Detect which cell encompasses the target text, then output its [X, Y] center coordinate. 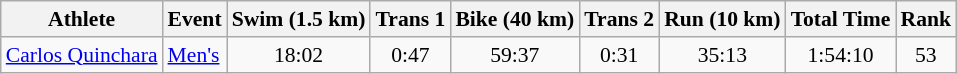
Carlos Quinchara [82, 55]
Swim (1.5 km) [299, 19]
0:47 [410, 55]
0:31 [619, 55]
Trans 2 [619, 19]
35:13 [722, 55]
Athlete [82, 19]
59:37 [514, 55]
Trans 1 [410, 19]
Men's [195, 55]
Rank [926, 19]
Event [195, 19]
53 [926, 55]
Total Time [841, 19]
Bike (40 km) [514, 19]
1:54:10 [841, 55]
18:02 [299, 55]
Run (10 km) [722, 19]
